Search for the cell housing the specified text and yield its (x, y) center coordinate. 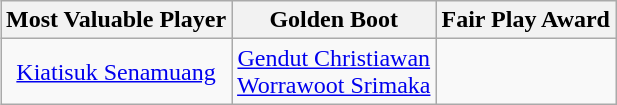
Gendut Christiawan Worrawoot Srimaka (334, 72)
Fair Play Award (526, 20)
Most Valuable Player (116, 20)
Kiatisuk Senamuang (116, 72)
Golden Boot (334, 20)
